For the text-containing cell, return its midpoint in [x, y] coordinate format. 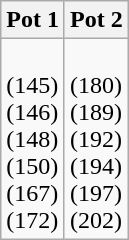
(145) (146) (148) (150) (167) (172) [33, 139]
(180) (189) (192) (194) (197) (202) [96, 139]
Pot 1 [33, 20]
Pot 2 [96, 20]
